Return (x, y) of the center of cell containing provided text 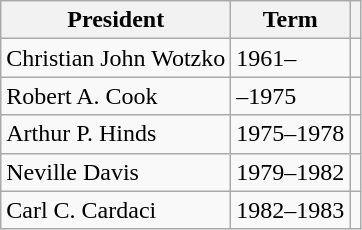
Christian John Wotzko (116, 58)
Robert A. Cook (116, 96)
1979–1982 (290, 172)
–1975 (290, 96)
President (116, 20)
Arthur P. Hinds (116, 134)
1982–1983 (290, 210)
Carl C. Cardaci (116, 210)
1961– (290, 58)
Term (290, 20)
1975–1978 (290, 134)
Neville Davis (116, 172)
